From the cell containing the given text, extract its center point as (x, y) coordinate. 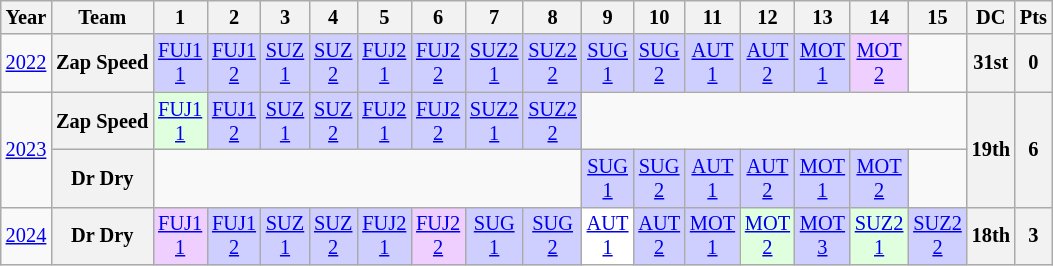
12 (768, 17)
Pts (1034, 17)
31st (991, 63)
2022 (26, 63)
15 (937, 17)
2023 (26, 150)
10 (659, 17)
MOT3 (822, 236)
14 (879, 17)
11 (712, 17)
7 (494, 17)
4 (333, 17)
2 (234, 17)
DC (991, 17)
18th (991, 236)
5 (384, 17)
8 (552, 17)
2024 (26, 236)
19th (991, 150)
0 (1034, 63)
9 (608, 17)
1 (180, 17)
Year (26, 17)
Team (102, 17)
13 (822, 17)
